Search for the cell housing the specified text and yield its (X, Y) center coordinate. 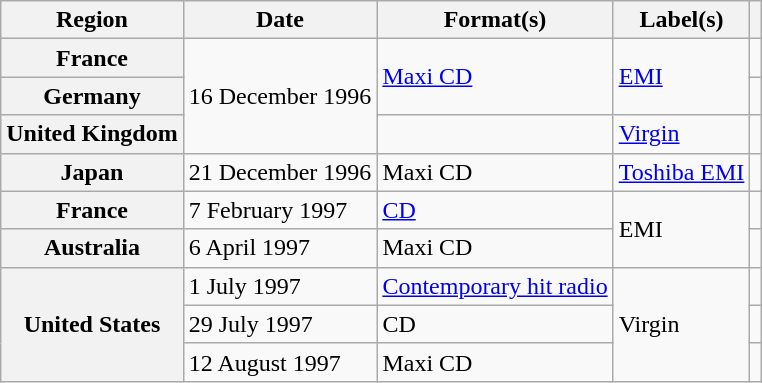
21 December 1996 (280, 172)
Contemporary hit radio (495, 286)
Format(s) (495, 20)
Region (92, 20)
Label(s) (682, 20)
Toshiba EMI (682, 172)
7 February 1997 (280, 210)
Germany (92, 96)
1 July 1997 (280, 286)
Date (280, 20)
29 July 1997 (280, 324)
Australia (92, 248)
12 August 1997 (280, 362)
Japan (92, 172)
United States (92, 324)
United Kingdom (92, 134)
16 December 1996 (280, 96)
6 April 1997 (280, 248)
